Capture the cell that displays the provided text and extract its [X, Y] central coordinate. 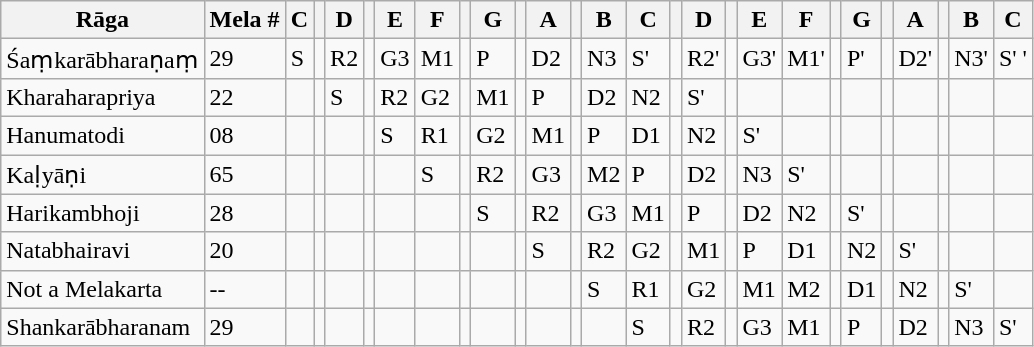
G3' [760, 59]
M1' [806, 59]
Śaṃkarābharaṇaṃ [102, 59]
Shankarābharanam [102, 327]
Rāga [102, 20]
P' [861, 59]
08 [244, 135]
-- [244, 289]
28 [244, 213]
Harikambhoji [102, 213]
65 [244, 174]
Kaḷyāṇi [102, 174]
Natabhairavi [102, 251]
N3' [972, 59]
S' ' [1012, 59]
D2' [916, 59]
Mela # [244, 20]
Kharaharapriya [102, 97]
20 [244, 251]
Hanumatodi [102, 135]
R2' [703, 59]
22 [244, 97]
Not a Melakarta [102, 289]
